Scan for the cell matching the given text and deliver its (X, Y) coordinate at center. 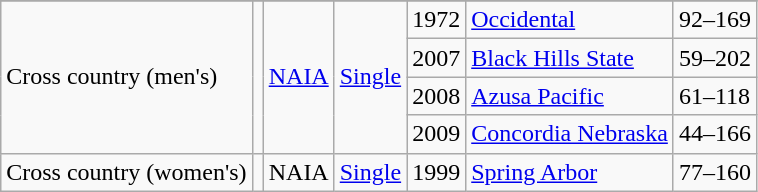
1972 (436, 20)
61–118 (714, 96)
2008 (436, 96)
2007 (436, 58)
Black Hills State (570, 58)
Cross country (women's) (126, 172)
Spring Arbor (570, 172)
Cross country (men's) (126, 77)
1999 (436, 172)
92–169 (714, 20)
Azusa Pacific (570, 96)
59–202 (714, 58)
Concordia Nebraska (570, 134)
77–160 (714, 172)
2009 (436, 134)
44–166 (714, 134)
Occidental (570, 20)
